Identify which cell holds the provided text, then report its (x, y) central coordinate. 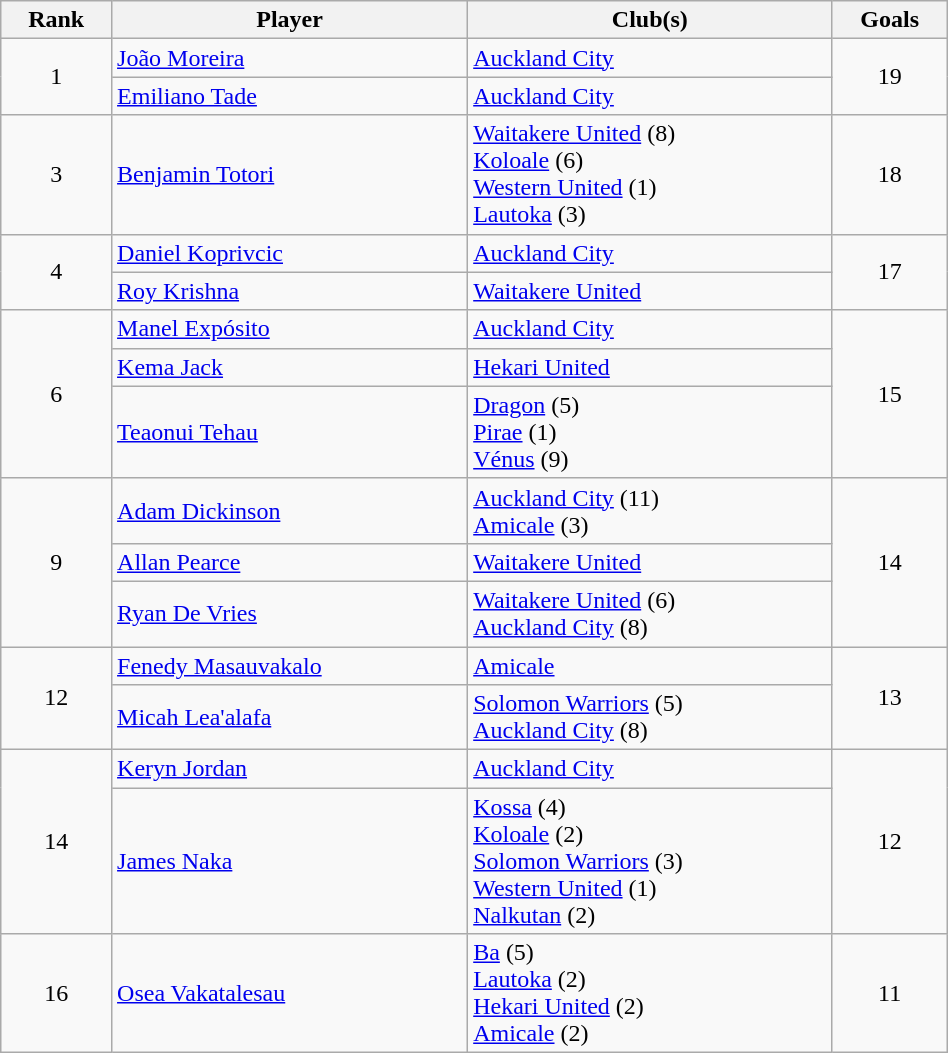
18 (890, 174)
16 (56, 994)
Dragon (5) Pirae (1) Vénus (9) (650, 432)
James Naka (290, 861)
Kossa (4) Koloale (2) Solomon Warriors (3) Western United (1) Nalkutan (2) (650, 861)
Roy Krishna (290, 291)
6 (56, 394)
Kema Jack (290, 367)
Player (290, 20)
Rank (56, 20)
Hekari United (650, 367)
Auckland City (11) Amicale (3) (650, 510)
11 (890, 994)
Ryan De Vries (290, 614)
Emiliano Tade (290, 96)
Allan Pearce (290, 562)
Ba (5) Lautoka (2) Hekari United (2) Amicale (2) (650, 994)
19 (890, 77)
Waitakere United (6) Auckland City (8) (650, 614)
Waitakere United (8) Koloale (6) Western United (1) Lautoka (3) (650, 174)
Manel Expósito (290, 329)
Club(s) (650, 20)
Fenedy Masauvakalo (290, 665)
Daniel Koprivcic (290, 253)
Keryn Jordan (290, 769)
Amicale (650, 665)
Osea Vakatalesau (290, 994)
4 (56, 272)
3 (56, 174)
Benjamin Totori (290, 174)
Teaonui Tehau (290, 432)
Goals (890, 20)
15 (890, 394)
Micah Lea'alafa (290, 718)
1 (56, 77)
13 (890, 698)
9 (56, 562)
Solomon Warriors (5) Auckland City (8) (650, 718)
Adam Dickinson (290, 510)
João Moreira (290, 58)
17 (890, 272)
